Extract the (X, Y) coordinate from the center of the cell holding the provided text.  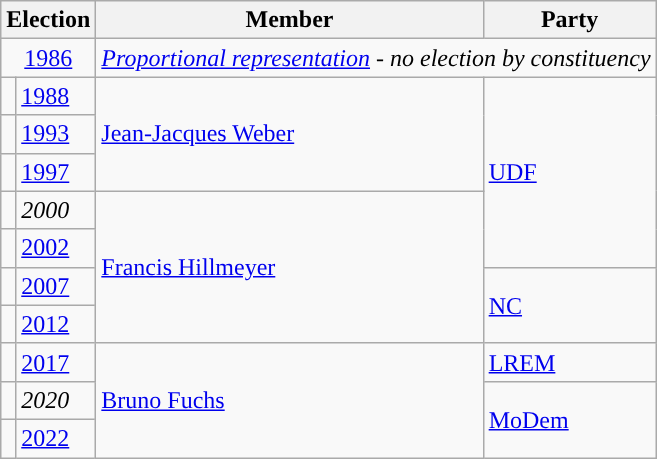
2017 (56, 362)
2007 (56, 286)
1997 (56, 172)
NC (570, 305)
2000 (56, 210)
Party (570, 20)
2002 (56, 248)
Election (48, 20)
LREM (570, 362)
2020 (56, 400)
Francis Hillmeyer (290, 267)
Bruno Fuchs (290, 400)
UDF (570, 172)
1993 (56, 134)
2012 (56, 324)
Member (290, 20)
2022 (56, 438)
Jean-Jacques Weber (290, 134)
Proportional representation - no election by constituency (376, 58)
MoDem (570, 419)
1988 (56, 96)
1986 (48, 58)
